Locate the cell with the specified text and output its (x, y) center coordinate. 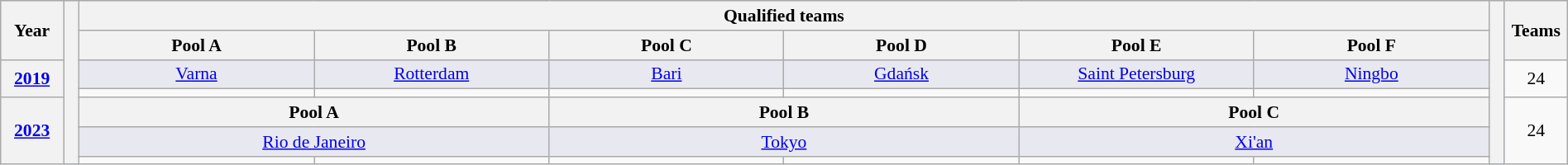
Teams (1536, 30)
Rotterdam (432, 74)
Bari (667, 74)
Pool E (1136, 45)
Pool F (1371, 45)
2019 (32, 78)
Tokyo (784, 142)
Ningbo (1371, 74)
Xi'an (1254, 142)
Gdańsk (901, 74)
2023 (32, 130)
Qualified teams (784, 16)
Year (32, 30)
Pool D (901, 45)
Varna (196, 74)
Saint Petersburg (1136, 74)
Rio de Janeiro (313, 142)
